Identify which cell holds the provided text, then report its [X, Y] central coordinate. 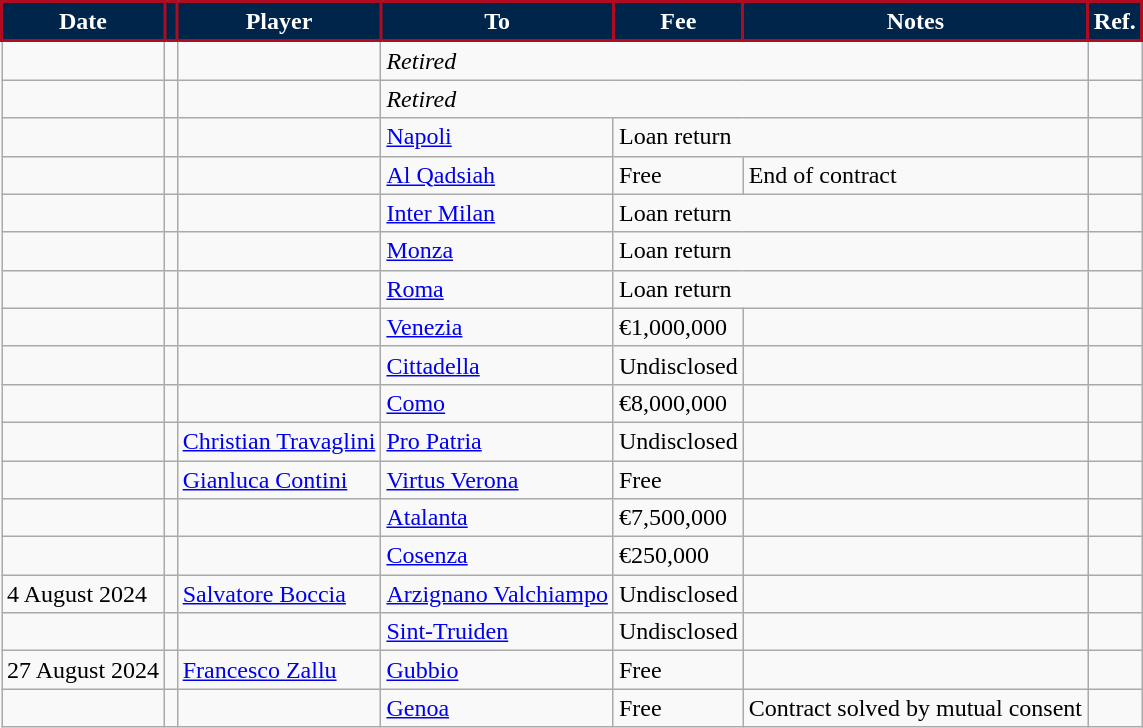
Arzignano Valchiampo [498, 594]
Contract solved by mutual consent [915, 708]
€1,000,000 [678, 327]
End of contract [915, 175]
Ref. [1116, 22]
Como [498, 403]
Al Qadsiah [498, 175]
Sint-Truiden [498, 632]
To [498, 22]
€8,000,000 [678, 403]
Notes [915, 22]
Gianluca Contini [279, 479]
27 August 2024 [84, 670]
Monza [498, 251]
Cosenza [498, 556]
Virtus Verona [498, 479]
Player [279, 22]
Gubbio [498, 670]
Fee [678, 22]
Venezia [498, 327]
Genoa [498, 708]
Cittadella [498, 365]
Francesco Zallu [279, 670]
Napoli [498, 137]
Pro Patria [498, 441]
4 August 2024 [84, 594]
Salvatore Boccia [279, 594]
Atalanta [498, 518]
Inter Milan [498, 213]
Roma [498, 289]
€250,000 [678, 556]
€7,500,000 [678, 518]
Christian Travaglini [279, 441]
Date [84, 22]
